Identify which cell holds the provided text, then report its [x, y] central coordinate. 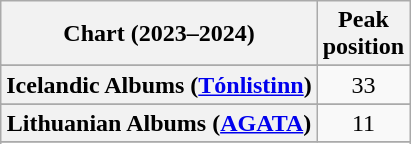
11 [363, 123]
33 [363, 85]
Lithuanian Albums (AGATA) [159, 123]
Peakposition [363, 34]
Icelandic Albums (Tónlistinn) [159, 85]
Chart (2023–2024) [159, 34]
